Return (X, Y) of the center of cell containing provided text 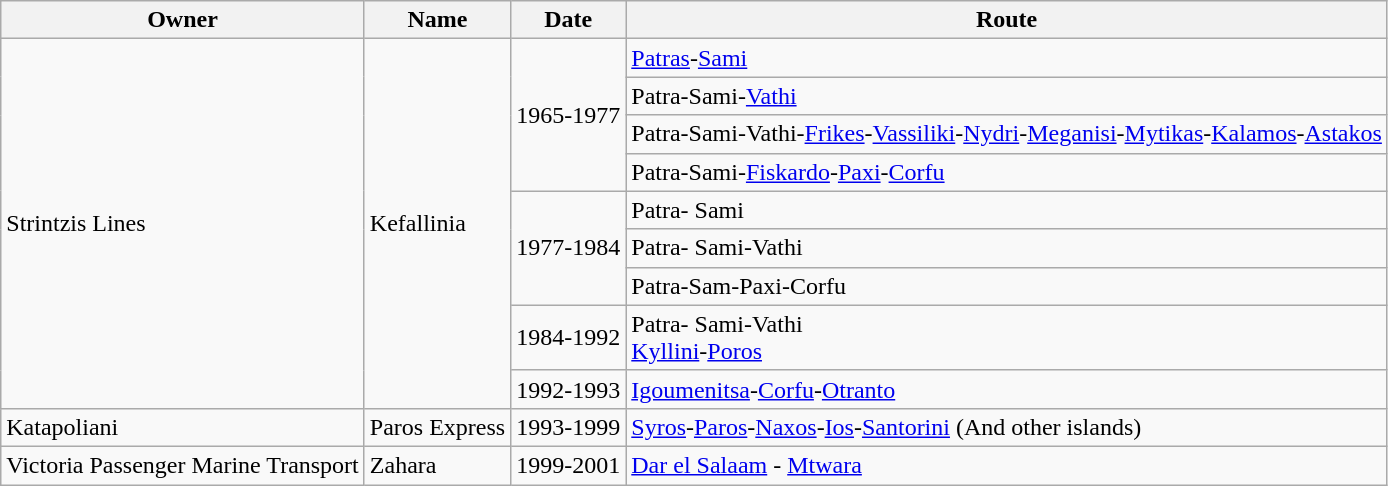
Victoria Passenger Marine Transport (183, 465)
Patra-Sami-Vathi-Frikes-Vassiliki-Nydri-Meganisi-Mytikas-Kalamos-Astakos (1007, 134)
Date (568, 20)
1977-1984 (568, 248)
Route (1007, 20)
Strintzis Lines (183, 224)
1999-2001 (568, 465)
Paros Express (437, 427)
1984-1992 (568, 338)
Katapoliani (183, 427)
Dar el Salaam - Mtwara (1007, 465)
Patra-Sami-Fiskardo-Paxi-Corfu (1007, 172)
Patra- Sami-VathiKyllini-Poros (1007, 338)
Patra- Sami (1007, 210)
1965-1977 (568, 115)
Igoumenitsa-Corfu-Otranto (1007, 389)
Patras-Sami (1007, 58)
Owner (183, 20)
Patra-Sami-Vathi (1007, 96)
1993-1999 (568, 427)
Syros-Paros-Naxos-Ios-Santorini (And other islands) (1007, 427)
Kefallinia (437, 224)
Name (437, 20)
Patra-Sam-Paxi-Corfu (1007, 286)
Zahara (437, 465)
Patra- Sami-Vathi (1007, 248)
1992-1993 (568, 389)
